Find where the given text appears and provide that cell's center as (X, Y) coordinate. 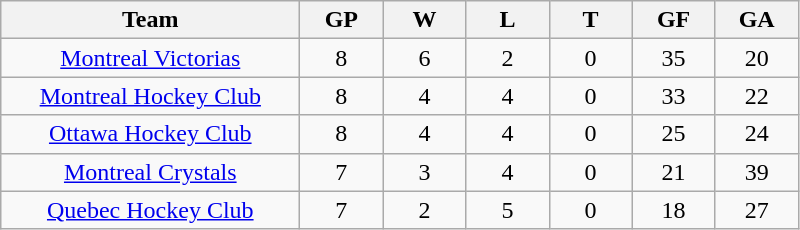
33 (674, 96)
GP (342, 20)
3 (424, 172)
L (508, 20)
39 (756, 172)
18 (674, 210)
5 (508, 210)
W (424, 20)
24 (756, 134)
GF (674, 20)
Ottawa Hockey Club (150, 134)
GA (756, 20)
25 (674, 134)
Team (150, 20)
Montreal Victorias (150, 58)
Montreal Hockey Club (150, 96)
Montreal Crystals (150, 172)
Quebec Hockey Club (150, 210)
6 (424, 58)
T (590, 20)
22 (756, 96)
27 (756, 210)
35 (674, 58)
20 (756, 58)
21 (674, 172)
